For the text-containing cell, return its midpoint in (x, y) coordinate format. 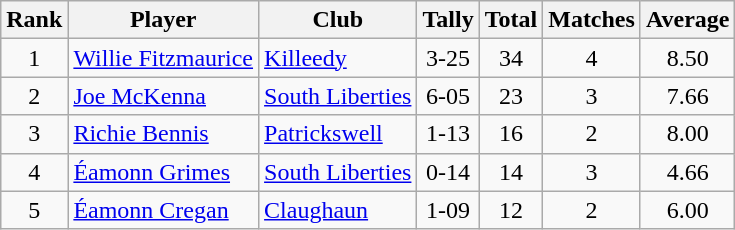
4.66 (688, 172)
1-09 (448, 210)
Éamonn Cregan (164, 210)
Richie Bennis (164, 134)
Patrickswell (338, 134)
Claughaun (338, 210)
Player (164, 20)
Total (511, 20)
1 (34, 58)
Club (338, 20)
1-13 (448, 134)
5 (34, 210)
Tally (448, 20)
Rank (34, 20)
0-14 (448, 172)
Matches (592, 20)
Éamonn Grimes (164, 172)
16 (511, 134)
Killeedy (338, 58)
8.00 (688, 134)
23 (511, 96)
6-05 (448, 96)
3-25 (448, 58)
6.00 (688, 210)
12 (511, 210)
8.50 (688, 58)
14 (511, 172)
Average (688, 20)
Willie Fitzmaurice (164, 58)
Joe McKenna (164, 96)
34 (511, 58)
7.66 (688, 96)
